Return [x, y] of the center of cell containing provided text 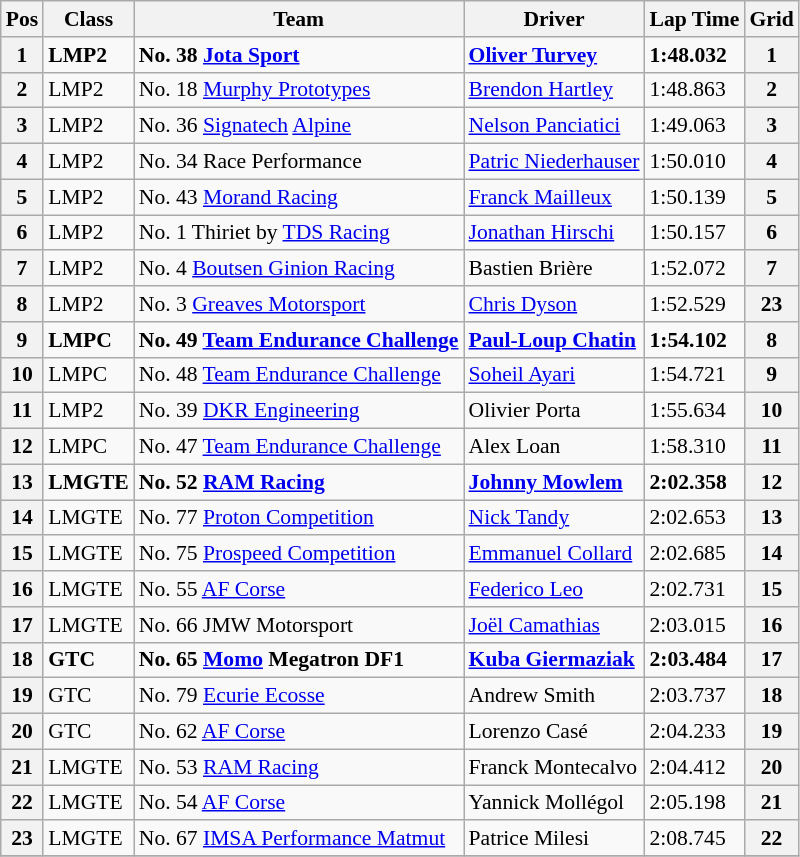
No. 49 Team Endurance Challenge [299, 340]
2:02.358 [694, 482]
1:48.032 [694, 55]
No. 3 Greaves Motorsport [299, 304]
Pos [22, 19]
Jonathan Hirschi [554, 233]
No. 38 Jota Sport [299, 55]
1:52.072 [694, 269]
No. 66 JMW Motorsport [299, 625]
1:54.102 [694, 340]
Johnny Mowlem [554, 482]
No. 39 DKR Engineering [299, 411]
No. 62 AF Corse [299, 732]
Patric Niederhauser [554, 162]
2:03.484 [694, 660]
Nelson Panciatici [554, 126]
2:02.731 [694, 589]
No. 77 Proton Competition [299, 518]
Bastien Brière [554, 269]
Lorenzo Casé [554, 732]
Chris Dyson [554, 304]
Kuba Giermaziak [554, 660]
Franck Mailleux [554, 197]
No. 48 Team Endurance Challenge [299, 375]
Class [88, 19]
2:08.745 [694, 839]
Federico Leo [554, 589]
2:04.233 [694, 732]
No. 52 RAM Racing [299, 482]
No. 54 AF Corse [299, 803]
1:50.010 [694, 162]
No. 47 Team Endurance Challenge [299, 447]
Alex Loan [554, 447]
Nick Tandy [554, 518]
No. 18 Murphy Prototypes [299, 90]
2:02.685 [694, 554]
1:52.529 [694, 304]
1:50.139 [694, 197]
Grid [772, 19]
No. 67 IMSA Performance Matmut [299, 839]
Driver [554, 19]
Paul-Loup Chatin [554, 340]
No. 34 Race Performance [299, 162]
Lap Time [694, 19]
Oliver Turvey [554, 55]
1:58.310 [694, 447]
Andrew Smith [554, 696]
Patrice Milesi [554, 839]
2:04.412 [694, 767]
Yannick Mollégol [554, 803]
No. 65 Momo Megatron DF1 [299, 660]
2:02.653 [694, 518]
No. 4 Boutsen Ginion Racing [299, 269]
No. 53 RAM Racing [299, 767]
No. 36 Signatech Alpine [299, 126]
2:03.737 [694, 696]
No. 43 Morand Racing [299, 197]
Olivier Porta [554, 411]
Soheil Ayari [554, 375]
1:50.157 [694, 233]
Joël Camathias [554, 625]
1:48.863 [694, 90]
1:49.063 [694, 126]
1:54.721 [694, 375]
1:55.634 [694, 411]
Franck Montecalvo [554, 767]
No. 55 AF Corse [299, 589]
Emmanuel Collard [554, 554]
No. 1 Thiriet by TDS Racing [299, 233]
2:05.198 [694, 803]
2:03.015 [694, 625]
No. 79 Ecurie Ecosse [299, 696]
No. 75 Prospeed Competition [299, 554]
Team [299, 19]
Brendon Hartley [554, 90]
